Return (X, Y) of the center of cell containing provided text 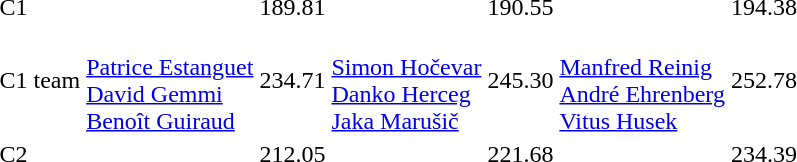
Manfred ReinigAndré EhrenbergVitus Husek (642, 80)
245.30 (520, 80)
Simon HočevarDanko HercegJaka Marušič (406, 80)
Patrice EstanguetDavid GemmiBenoît Guiraud (170, 80)
234.71 (292, 80)
